Locate the cell with the specified text and output its (x, y) center coordinate. 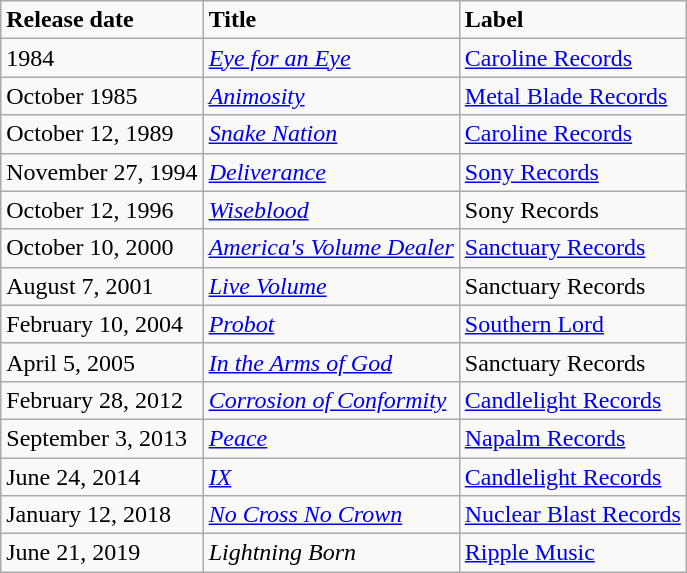
Label (572, 20)
Deliverance (331, 172)
October 12, 1996 (102, 210)
Napalm Records (572, 438)
October 12, 1989 (102, 134)
Southern Lord (572, 324)
America's Volume Dealer (331, 248)
November 27, 1994 (102, 172)
January 12, 2018 (102, 515)
Peace (331, 438)
Corrosion of Conformity (331, 400)
February 28, 2012 (102, 400)
Lightning Born (331, 553)
June 24, 2014 (102, 477)
Title (331, 20)
Wiseblood (331, 210)
Snake Nation (331, 134)
Animosity (331, 96)
September 3, 2013 (102, 438)
No Cross No Crown (331, 515)
Eye for an Eye (331, 58)
April 5, 2005 (102, 362)
August 7, 2001 (102, 286)
Metal Blade Records (572, 96)
1984 (102, 58)
Live Volume (331, 286)
February 10, 2004 (102, 324)
October 1985 (102, 96)
Release date (102, 20)
IX (331, 477)
October 10, 2000 (102, 248)
In the Arms of God (331, 362)
Ripple Music (572, 553)
June 21, 2019 (102, 553)
Probot (331, 324)
Nuclear Blast Records (572, 515)
